Capture the cell that displays the provided text and extract its [x, y] central coordinate. 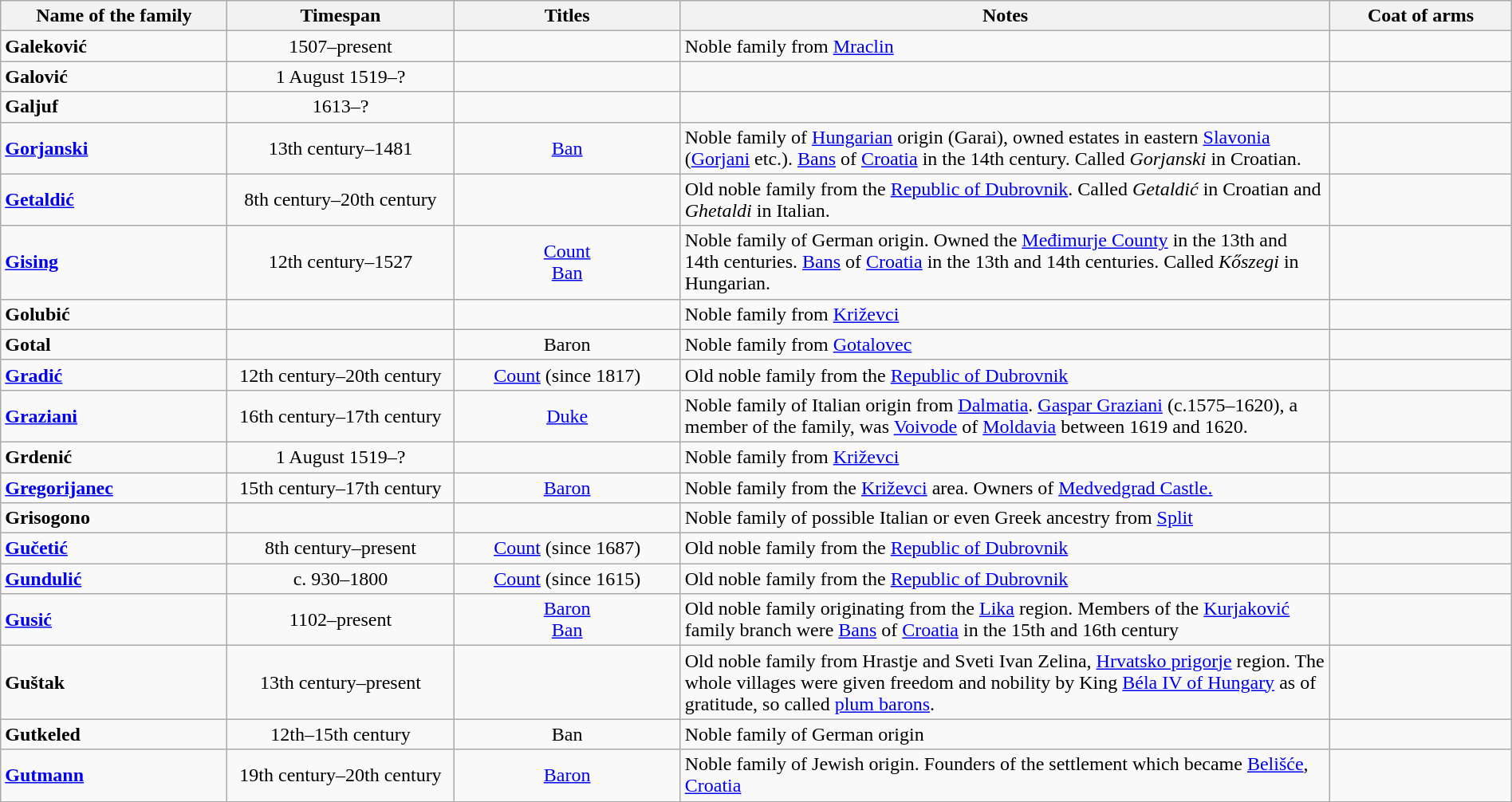
13th century–1481 [341, 148]
Noble family of possible Italian or even Greek ancestry from Split [1005, 518]
Coat of arms [1421, 16]
Gusić [114, 620]
CountBan [567, 262]
Duke [567, 416]
Old noble family originating from the Lika region. Members of the Kurjaković family branch were Bans of Croatia in the 15th and 16th century [1005, 620]
c. 930–1800 [341, 579]
Gutmann [114, 775]
Grdenić [114, 457]
Old noble family from the Republic of Dubrovnik. Called Getaldić in Croatian and Ghetaldi in Italian. [1005, 199]
8th century–present [341, 548]
Noble family from the Križevci area. Owners of Medvedgrad Castle. [1005, 487]
Count (since 1687) [567, 548]
8th century–20th century [341, 199]
Grisogono [114, 518]
Galović [114, 77]
1102–present [341, 620]
Titles [567, 16]
Noble family of German origin [1005, 734]
Gising [114, 262]
Noble family of Italian origin from Dalmatia. Gaspar Graziani (c.1575–1620), a member of the family, was Voivode of Moldavia between 1619 and 1620. [1005, 416]
BaronBan [567, 620]
Gundulić [114, 579]
Gradić [114, 375]
Getaldić [114, 199]
Count (since 1615) [567, 579]
1507–present [341, 46]
Gučetić [114, 548]
Gotal [114, 344]
Galeković [114, 46]
16th century–17th century [341, 416]
Noble family of Jewish origin. Founders of the settlement which became Belišće, Croatia [1005, 775]
Noble family from Mraclin [1005, 46]
Guštak [114, 682]
Notes [1005, 16]
Gorjanski [114, 148]
15th century–17th century [341, 487]
1613–? [341, 107]
Name of the family [114, 16]
Gutkeled [114, 734]
Timespan [341, 16]
12th century–1527 [341, 262]
Gregorijanec [114, 487]
13th century–present [341, 682]
Count (since 1817) [567, 375]
12th–15th century [341, 734]
19th century–20th century [341, 775]
Noble family from Gotalovec [1005, 344]
Golubić [114, 314]
Graziani [114, 416]
Galjuf [114, 107]
12th century–20th century [341, 375]
